Determine the (x, y) coordinate at the center of the cell enclosing the given text.  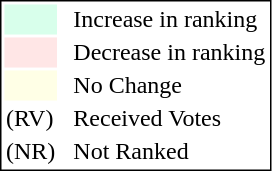
(NR) (30, 151)
Received Votes (170, 119)
Not Ranked (170, 151)
No Change (170, 85)
(RV) (30, 119)
Increase in ranking (170, 19)
Decrease in ranking (170, 53)
